Return the (x, y) coordinate for the center point of the cell that contains the specified text.  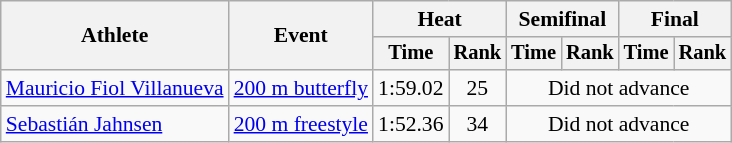
Athlete (115, 36)
25 (478, 88)
Semifinal (562, 19)
Sebastián Jahnsen (115, 124)
1:59.02 (410, 88)
1:52.36 (410, 124)
Final (675, 19)
Event (301, 36)
200 m freestyle (301, 124)
34 (478, 124)
200 m butterfly (301, 88)
Heat (440, 19)
Mauricio Fiol Villanueva (115, 88)
